Return [X, Y] of the center of cell containing provided text 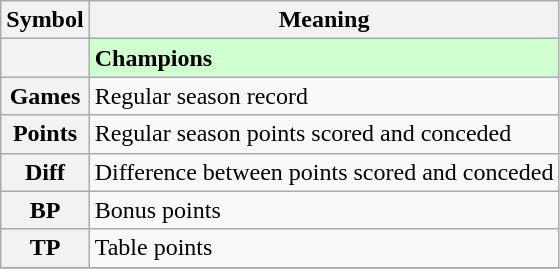
Regular season record [324, 96]
Diff [45, 172]
Table points [324, 248]
Regular season points scored and conceded [324, 134]
TP [45, 248]
Champions [324, 58]
Meaning [324, 20]
Symbol [45, 20]
BP [45, 210]
Bonus points [324, 210]
Games [45, 96]
Points [45, 134]
Difference between points scored and conceded [324, 172]
